Return the [x, y] coordinate for the center point of the cell that contains the specified text.  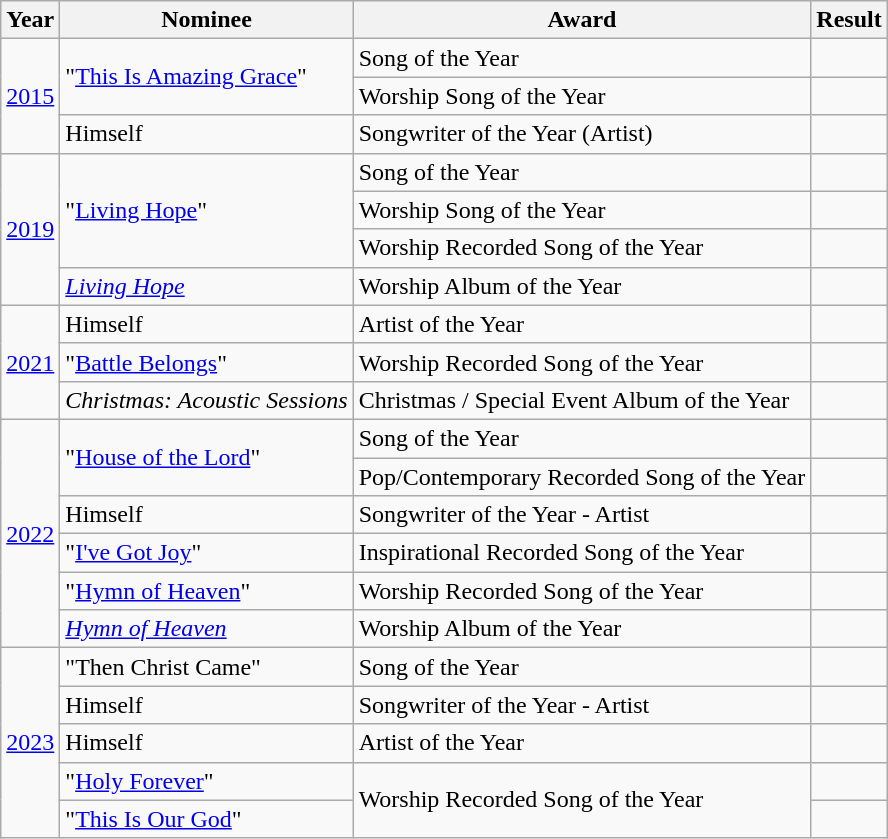
Year [30, 20]
Songwriter of the Year (Artist) [582, 134]
Living Hope [206, 286]
"Then Christ Came" [206, 667]
"House of the Lord" [206, 457]
2019 [30, 229]
Christmas / Special Event Album of the Year [582, 400]
"Living Hope" [206, 210]
Hymn of Heaven [206, 629]
"I've Got Joy" [206, 553]
2023 [30, 743]
Christmas: Acoustic Sessions [206, 400]
Nominee [206, 20]
2021 [30, 362]
Result [849, 20]
"This Is Amazing Grace" [206, 77]
"Battle Belongs" [206, 362]
Award [582, 20]
2022 [30, 533]
"Holy Forever" [206, 781]
"This Is Our God" [206, 819]
"Hymn of Heaven" [206, 591]
Pop/Contemporary Recorded Song of the Year [582, 477]
2015 [30, 96]
Inspirational Recorded Song of the Year [582, 553]
